Search for the cell housing the specified text and yield its (x, y) center coordinate. 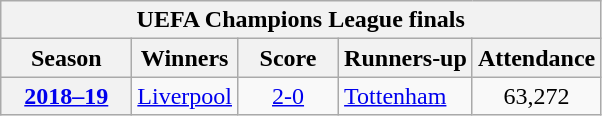
2-0 (288, 96)
Runners-up (406, 58)
Liverpool (185, 96)
Winners (185, 58)
Attendance (536, 58)
Score (288, 58)
Season (66, 58)
2018–19 (66, 96)
63,272 (536, 96)
Tottenham (406, 96)
UEFA Champions League finals (301, 20)
